Identify which cell holds the provided text, then report its (x, y) central coordinate. 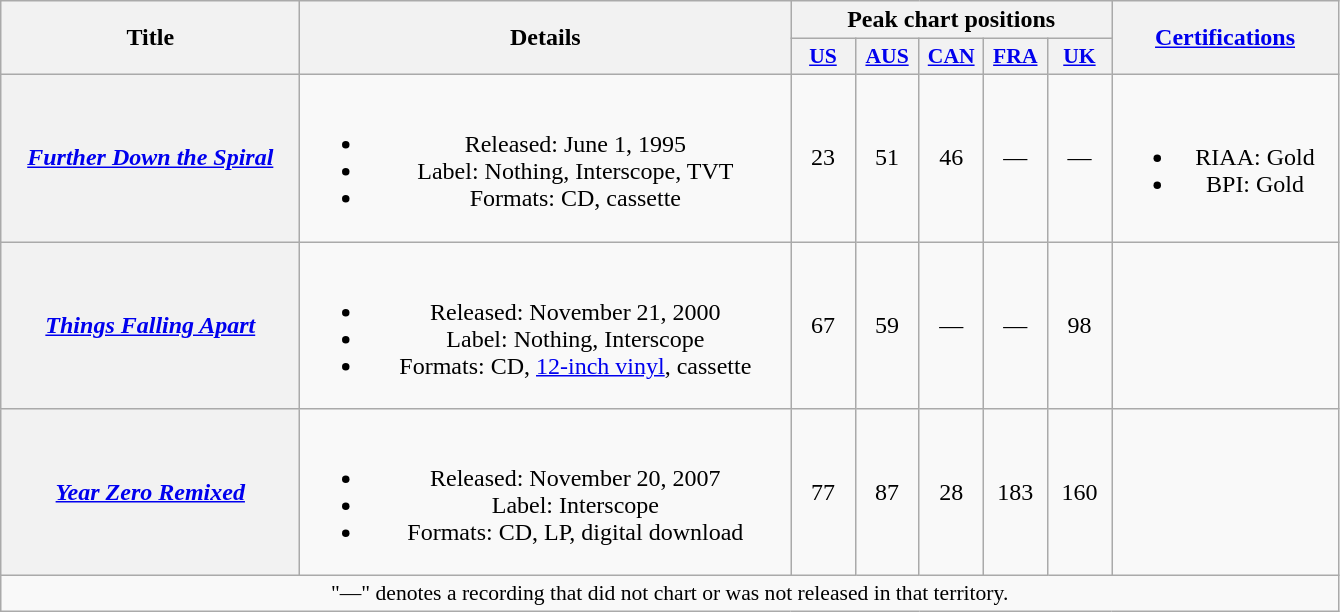
87 (887, 492)
Things Falling Apart (150, 326)
Details (546, 38)
46 (951, 158)
51 (887, 158)
Further Down the Spiral (150, 158)
67 (823, 326)
FRA (1015, 57)
183 (1015, 492)
Peak chart positions (952, 20)
77 (823, 492)
US (823, 57)
Released: June 1, 1995Label: Nothing, Interscope, TVTFormats: CD, cassette (546, 158)
"—" denotes a recording that did not chart or was not released in that territory. (670, 594)
CAN (951, 57)
RIAA: GoldBPI: Gold (1226, 158)
Certifications (1226, 38)
Title (150, 38)
28 (951, 492)
UK (1079, 57)
59 (887, 326)
160 (1079, 492)
98 (1079, 326)
Year Zero Remixed (150, 492)
AUS (887, 57)
23 (823, 158)
Released: November 21, 2000Label: Nothing, InterscopeFormats: CD, 12-inch vinyl, cassette (546, 326)
Released: November 20, 2007Label: InterscopeFormats: CD, LP, digital download (546, 492)
